Find where the given text appears and provide that cell's center as (x, y) coordinate. 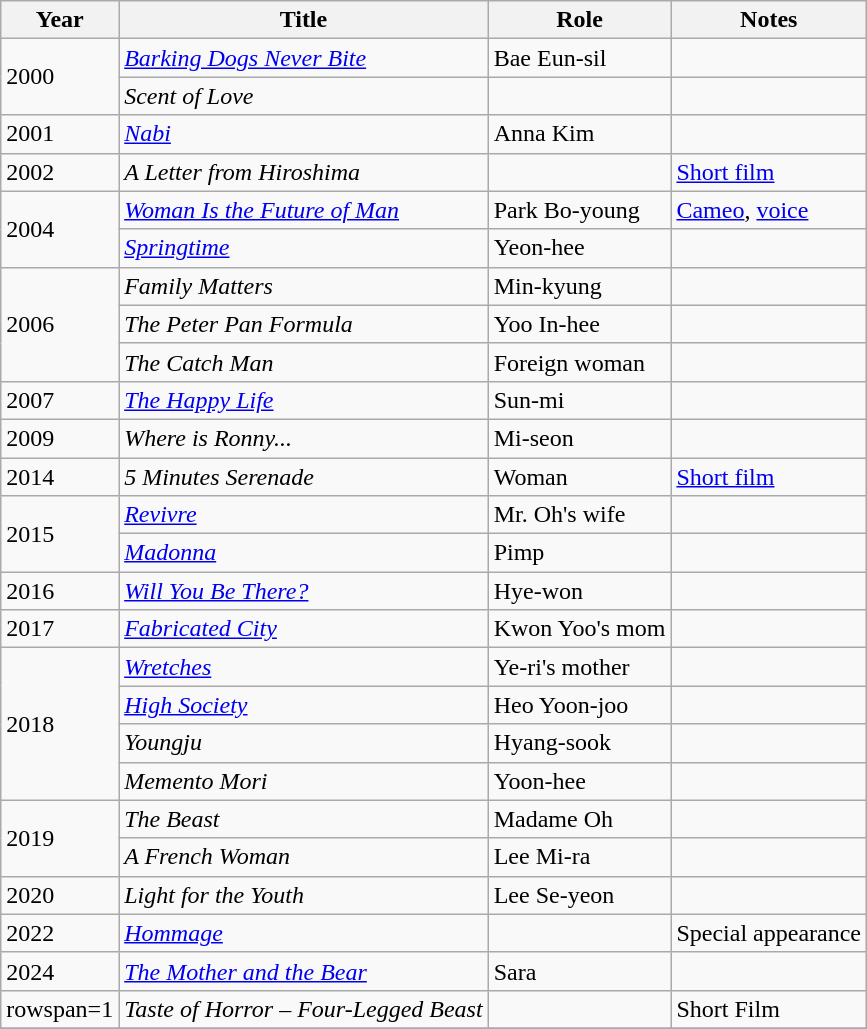
Notes (769, 20)
Kwon Yoo's mom (580, 629)
Yeon-hee (580, 248)
Revivre (304, 515)
The Happy Life (304, 400)
2007 (60, 400)
5 Minutes Serenade (304, 477)
A Letter from Hiroshima (304, 172)
Yoo In-hee (580, 324)
Fabricated City (304, 629)
2016 (60, 591)
Light for the Youth (304, 895)
The Peter Pan Formula (304, 324)
Short Film (769, 1009)
Hommage (304, 933)
Memento Mori (304, 781)
Woman Is the Future of Man (304, 210)
Mr. Oh's wife (580, 515)
The Mother and the Bear (304, 971)
2020 (60, 895)
2004 (60, 229)
2006 (60, 324)
Lee Se-yeon (580, 895)
Hye-won (580, 591)
2014 (60, 477)
Nabi (304, 134)
Hyang-sook (580, 743)
2022 (60, 933)
2009 (60, 438)
Park Bo-young (580, 210)
Youngju (304, 743)
Springtime (304, 248)
2018 (60, 724)
Ye-ri's mother (580, 667)
rowspan=1 (60, 1009)
Will You Be There? (304, 591)
Sun-mi (580, 400)
2017 (60, 629)
Cameo, voice (769, 210)
High Society (304, 705)
Pimp (580, 553)
Mi-seon (580, 438)
Madonna (304, 553)
Scent of Love (304, 96)
Foreign woman (580, 362)
Woman (580, 477)
2024 (60, 971)
The Beast (304, 819)
Madame Oh (580, 819)
Heo Yoon-joo (580, 705)
Min-kyung (580, 286)
Year (60, 20)
2002 (60, 172)
Taste of Horror – Four-Legged Beast (304, 1009)
2000 (60, 77)
Where is Ronny... (304, 438)
Lee Mi-ra (580, 857)
Anna Kim (580, 134)
Special appearance (769, 933)
Yoon-hee (580, 781)
Title (304, 20)
Sara (580, 971)
Bae Eun-sil (580, 58)
A French Woman (304, 857)
Family Matters (304, 286)
2019 (60, 838)
The Catch Man (304, 362)
2001 (60, 134)
Wretches (304, 667)
2015 (60, 534)
Role (580, 20)
Barking Dogs Never Bite (304, 58)
